Find where the given text appears and provide that cell's center as (x, y) coordinate. 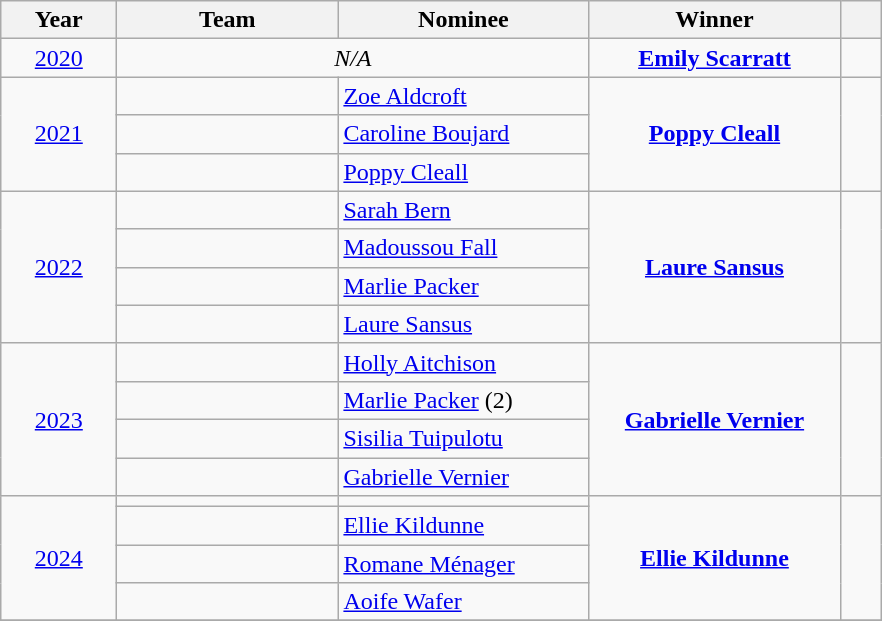
Zoe Aldcroft (464, 96)
2024 (59, 558)
2020 (59, 58)
Winner (714, 20)
Aoife Wafer (464, 602)
Year (59, 20)
Holly Aitchison (464, 362)
Sarah Bern (464, 210)
Romane Ménager (464, 564)
Sisilia Tuipulotu (464, 438)
Madoussou Fall (464, 248)
N/A (353, 58)
Marlie Packer (464, 286)
Nominee (464, 20)
Team (228, 20)
Emily Scarratt (714, 58)
2023 (59, 419)
Caroline Boujard (464, 134)
2022 (59, 267)
Marlie Packer (2) (464, 400)
2021 (59, 134)
